Detect which cell encompasses the target text, then output its (X, Y) center coordinate. 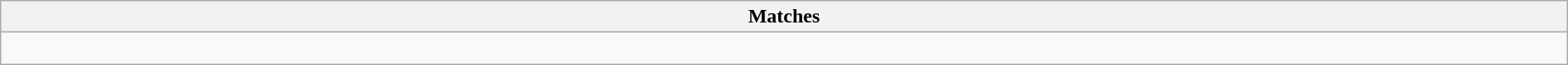
Matches (784, 17)
